Determine the [x, y] coordinate at the center of the cell enclosing the given text.  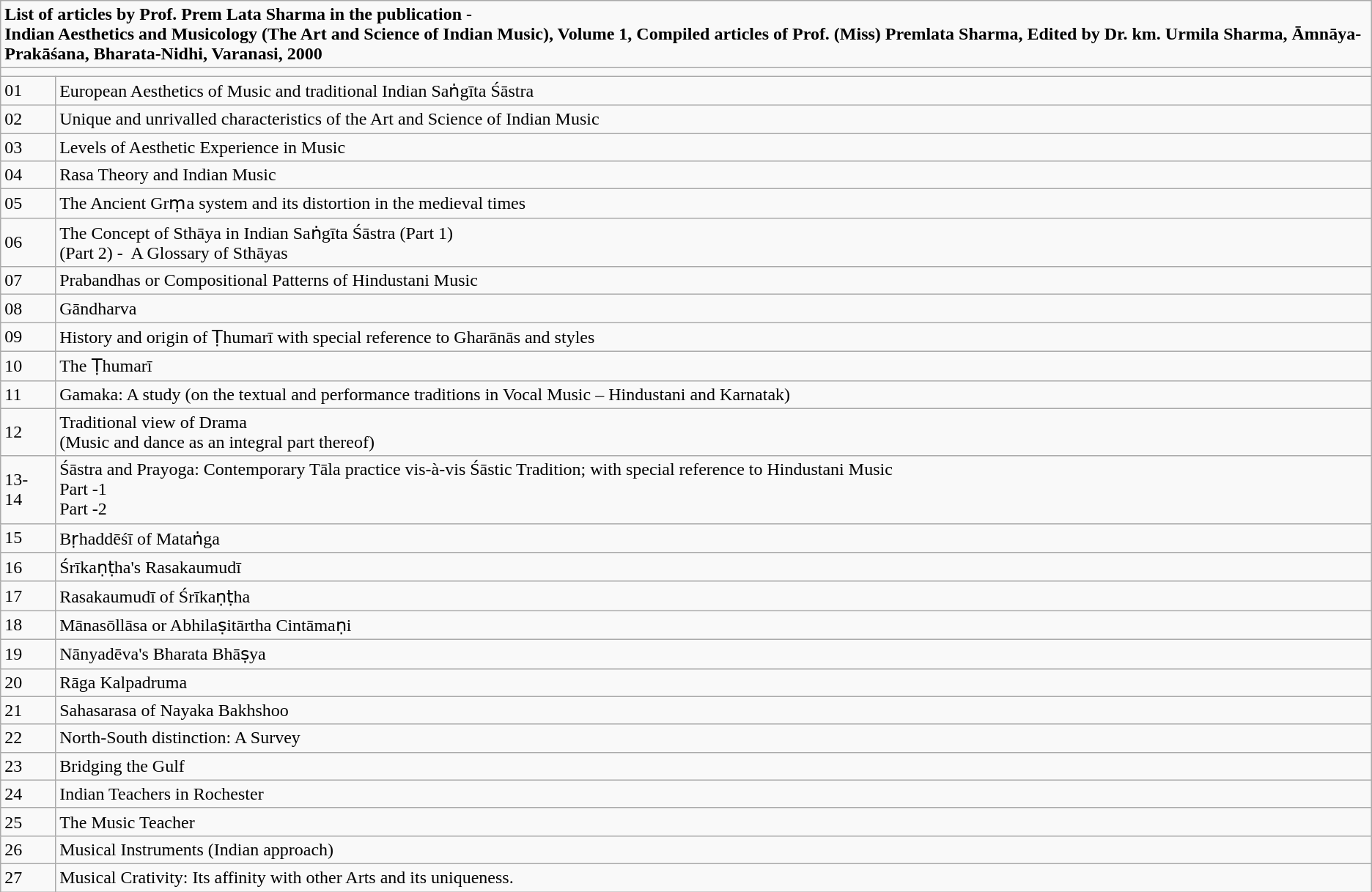
19 [28, 654]
North-South distinction: A Survey [714, 738]
Musical Instruments (Indian approach) [714, 849]
Prabandhas or Compositional Patterns of Hindustani Music [714, 281]
The Concept of Sthāya in Indian Saṅgīta Śāstra (Part 1)(Part 2) - A Glossary of Sthāyas [714, 242]
Śāstra and Prayoga: Contemporary Tāla practice vis-à-vis Śāstic Tradition; with special reference to Hindustani MusicPart -1Part -2 [714, 490]
Traditional view of Drama(Music and dance as an integral part thereof) [714, 432]
21 [28, 710]
04 [28, 175]
Gāndharva [714, 309]
23 [28, 766]
The Music Teacher [714, 822]
Indian Teachers in Rochester [714, 794]
24 [28, 794]
05 [28, 204]
09 [28, 337]
16 [28, 567]
03 [28, 147]
Rasa Theory and Indian Music [714, 175]
Sahasarasa of Nayaka Bakhshoo [714, 710]
06 [28, 242]
Levels of Aesthetic Experience in Music [714, 147]
Mānasōllāsa or Abhilaṣitārtha Cintāmaṇi [714, 625]
European Aesthetics of Music and traditional Indian Saṅgīta Śāstra [714, 91]
Musical Crativity: Its affinity with other Arts and its uniqueness. [714, 877]
17 [28, 596]
01 [28, 91]
12 [28, 432]
Unique and unrivalled characteristics of the Art and Science of Indian Music [714, 119]
07 [28, 281]
26 [28, 849]
The Ancient Grṃa system and its distortion in the medieval times [714, 204]
18 [28, 625]
Bṛhaddēśī of Mataṅga [714, 538]
Gamaka: A study (on the textual and performance traditions in Vocal Music – Hindustani and Karnatak) [714, 394]
22 [28, 738]
Rasakaumudī of Śrīkaṇṭha [714, 596]
27 [28, 877]
08 [28, 309]
10 [28, 366]
Bridging the Gulf [714, 766]
25 [28, 822]
15 [28, 538]
Śrīkaṇṭha's Rasakaumudī [714, 567]
History and origin of Ṭhumarī with special reference to Gharānās and styles [714, 337]
Rāga Kalpadruma [714, 682]
02 [28, 119]
20 [28, 682]
The Ṭhumarī [714, 366]
13-14 [28, 490]
11 [28, 394]
Nānyadēva's Bharata Bhāṣya [714, 654]
